Return the (x, y) coordinate for the center point of the cell that contains the specified text.  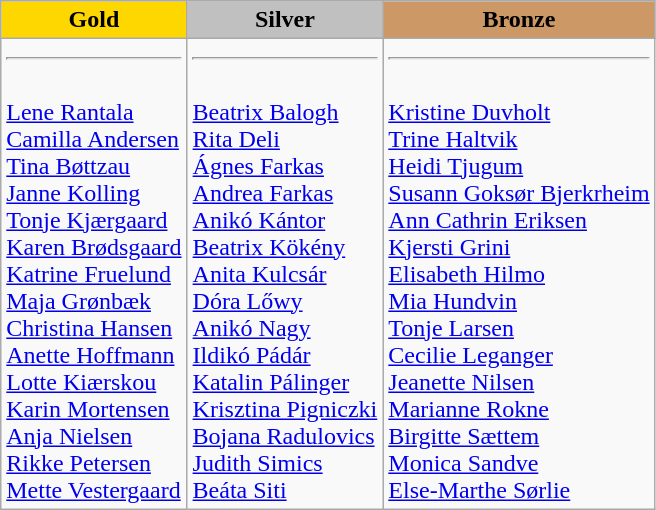
Silver (285, 20)
Bronze (519, 20)
Gold (94, 20)
